Capture the cell that displays the provided text and extract its [x, y] central coordinate. 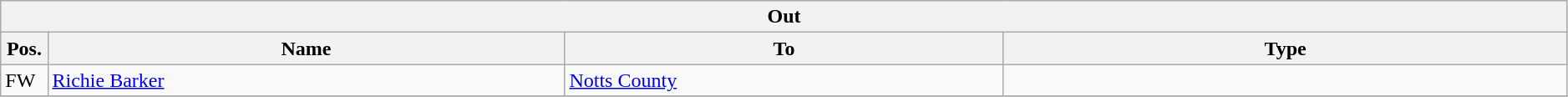
Out [784, 17]
Pos. [24, 48]
Type [1285, 48]
Richie Barker [306, 80]
Notts County [784, 80]
Name [306, 48]
FW [24, 80]
To [784, 48]
